Pinpoint the cell where the given text exists, returning its [x, y] midpoint coordinate. 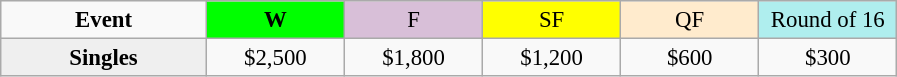
$300 [828, 58]
Singles [104, 58]
SF [552, 20]
$1,800 [413, 58]
QF [690, 20]
F [413, 20]
Event [104, 20]
$600 [690, 58]
$1,200 [552, 58]
Round of 16 [828, 20]
W [275, 20]
$2,500 [275, 58]
